Identify which cell holds the provided text, then report its (x, y) central coordinate. 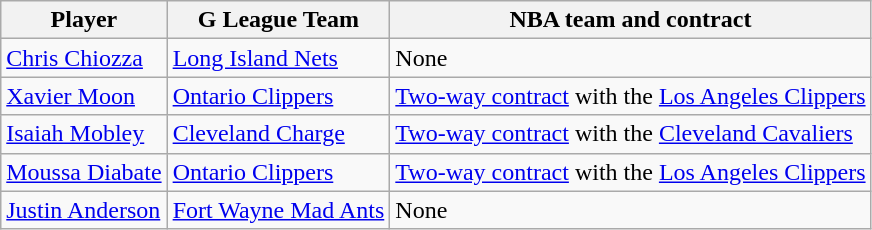
G League Team (278, 20)
Fort Wayne Mad Ants (278, 210)
Two-way contract with the Cleveland Cavaliers (630, 134)
Moussa Diabate (84, 172)
Long Island Nets (278, 58)
Isaiah Mobley (84, 134)
Justin Anderson (84, 210)
Player (84, 20)
Xavier Moon (84, 96)
Cleveland Charge (278, 134)
NBA team and contract (630, 20)
Chris Chiozza (84, 58)
